Determine the (X, Y) coordinate at the center of the cell enclosing the given text.  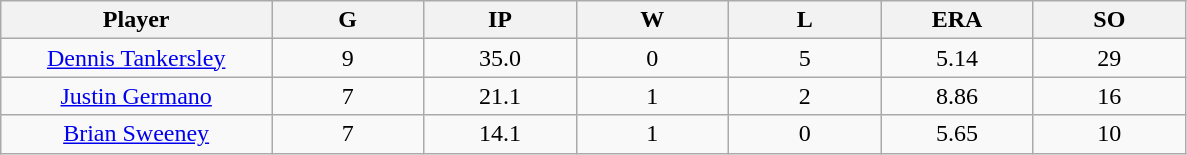
Brian Sweeney (136, 134)
14.1 (500, 134)
Dennis Tankersley (136, 58)
29 (1109, 58)
2 (805, 96)
SO (1109, 20)
35.0 (500, 58)
5 (805, 58)
5.65 (957, 134)
Justin Germano (136, 96)
8.86 (957, 96)
Player (136, 20)
16 (1109, 96)
ERA (957, 20)
9 (348, 58)
IP (500, 20)
10 (1109, 134)
5.14 (957, 58)
L (805, 20)
G (348, 20)
21.1 (500, 96)
W (652, 20)
